Find where the given text appears and provide that cell's center as [x, y] coordinate. 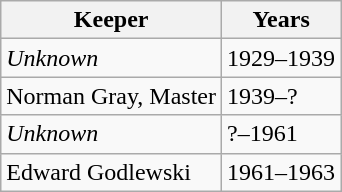
Edward Godlewski [112, 172]
1939–? [282, 96]
1961–1963 [282, 172]
Keeper [112, 20]
1929–1939 [282, 58]
?–1961 [282, 134]
Norman Gray, Master [112, 96]
Years [282, 20]
